Pinpoint the cell where the given text exists, returning its (x, y) midpoint coordinate. 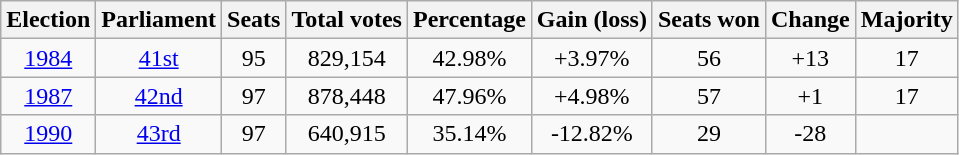
Percentage (469, 20)
Gain (loss) (592, 20)
42nd (159, 96)
Seats (254, 20)
Election (48, 20)
1984 (48, 58)
95 (254, 58)
+4.98% (592, 96)
Majority (906, 20)
47.96% (469, 96)
Total votes (347, 20)
42.98% (469, 58)
29 (708, 134)
829,154 (347, 58)
43rd (159, 134)
+13 (810, 58)
41st (159, 58)
640,915 (347, 134)
57 (708, 96)
1987 (48, 96)
+3.97% (592, 58)
Seats won (708, 20)
35.14% (469, 134)
Parliament (159, 20)
878,448 (347, 96)
+1 (810, 96)
-12.82% (592, 134)
56 (708, 58)
-28 (810, 134)
Change (810, 20)
1990 (48, 134)
